From the cell containing the given text, extract its center point as (x, y) coordinate. 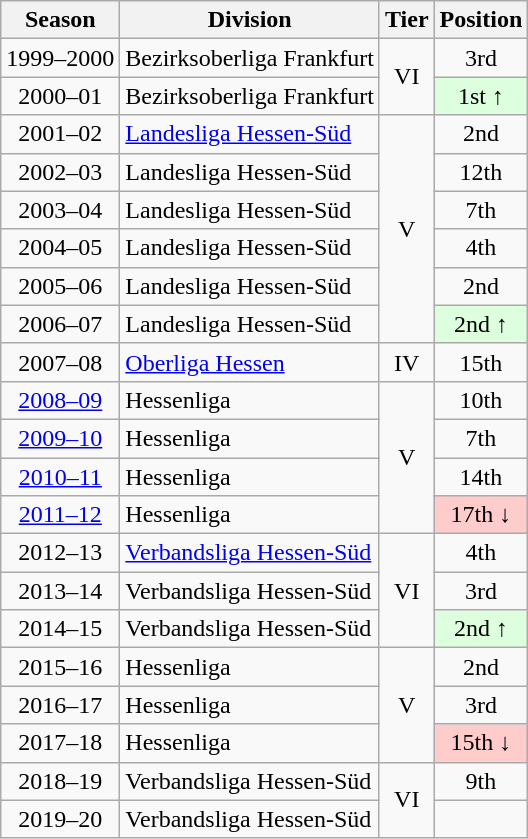
IV (406, 362)
2018–19 (60, 781)
2006–07 (60, 324)
1st ↑ (481, 96)
Season (60, 20)
2014–15 (60, 629)
2011–12 (60, 515)
2007–08 (60, 362)
2015–16 (60, 667)
2016–17 (60, 705)
2017–18 (60, 743)
2000–01 (60, 96)
2009–10 (60, 438)
2003–04 (60, 210)
2019–20 (60, 819)
15th ↓ (481, 743)
1999–2000 (60, 58)
9th (481, 781)
17th ↓ (481, 515)
Tier (406, 20)
2010–11 (60, 477)
Division (250, 20)
Oberliga Hessen (250, 362)
2001–02 (60, 134)
Position (481, 20)
2012–13 (60, 553)
15th (481, 362)
2002–03 (60, 172)
12th (481, 172)
14th (481, 477)
10th (481, 400)
2005–06 (60, 286)
2013–14 (60, 591)
2008–09 (60, 400)
2004–05 (60, 248)
